Output the [x, y] coordinate of the center of the cell containing the given text.  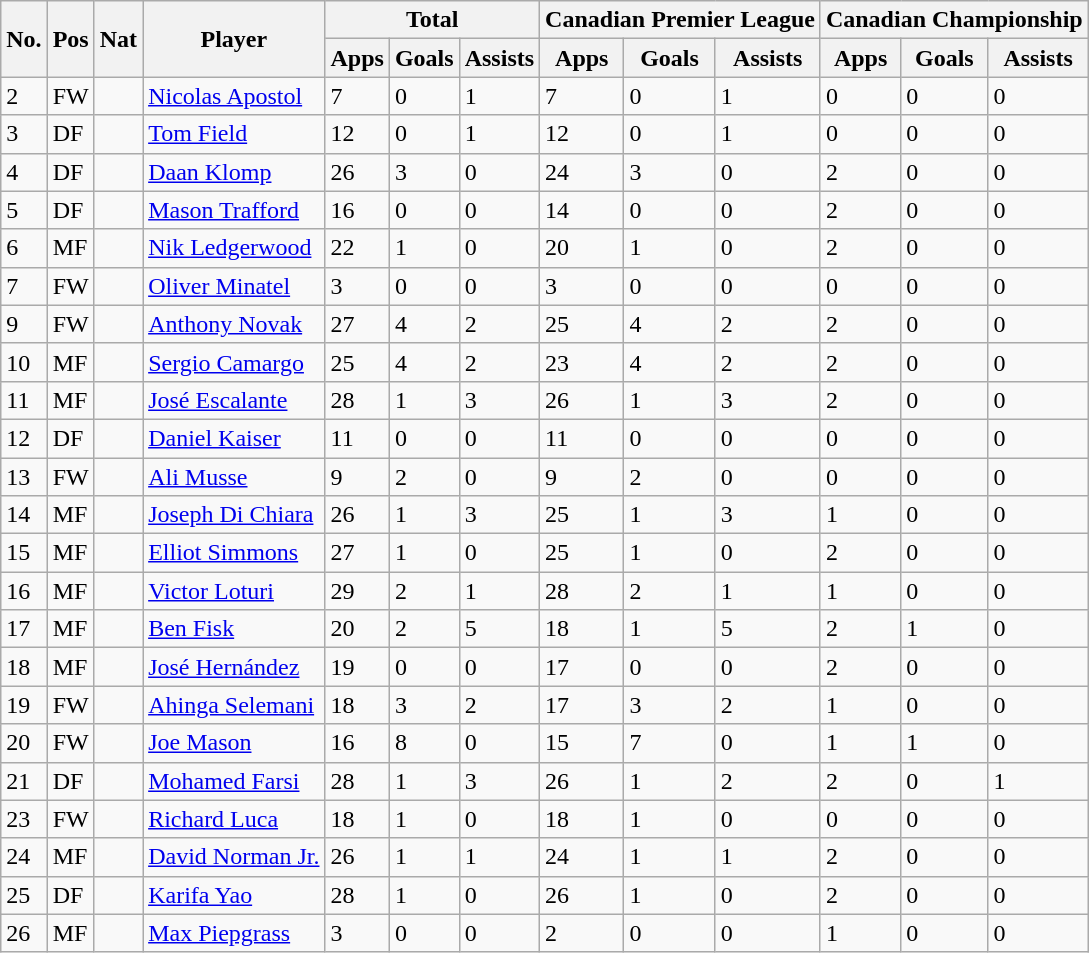
Pos [70, 39]
Anthony Novak [234, 324]
22 [357, 248]
Player [234, 39]
Mason Trafford [234, 210]
Joe Mason [234, 743]
David Norman Jr. [234, 857]
Sergio Camargo [234, 362]
Tom Field [234, 134]
Ben Fisk [234, 629]
Joseph Di Chiara [234, 515]
José Hernández [234, 667]
Canadian Premier League [680, 20]
Victor Loturi [234, 591]
Ahinga Selemani [234, 705]
No. [24, 39]
13 [24, 477]
29 [357, 591]
Nat [118, 39]
Nik Ledgerwood [234, 248]
6 [24, 248]
Max Piepgrass [234, 933]
Canadian Championship [954, 20]
21 [24, 781]
8 [424, 743]
10 [24, 362]
Nicolas Apostol [234, 96]
José Escalante [234, 400]
Elliot Simmons [234, 553]
Daniel Kaiser [234, 438]
Karifa Yao [234, 895]
Daan Klomp [234, 172]
Total [432, 20]
Mohamed Farsi [234, 781]
Richard Luca [234, 819]
Ali Musse [234, 477]
Oliver Minatel [234, 286]
